Locate the cell with the specified text and output its [x, y] center coordinate. 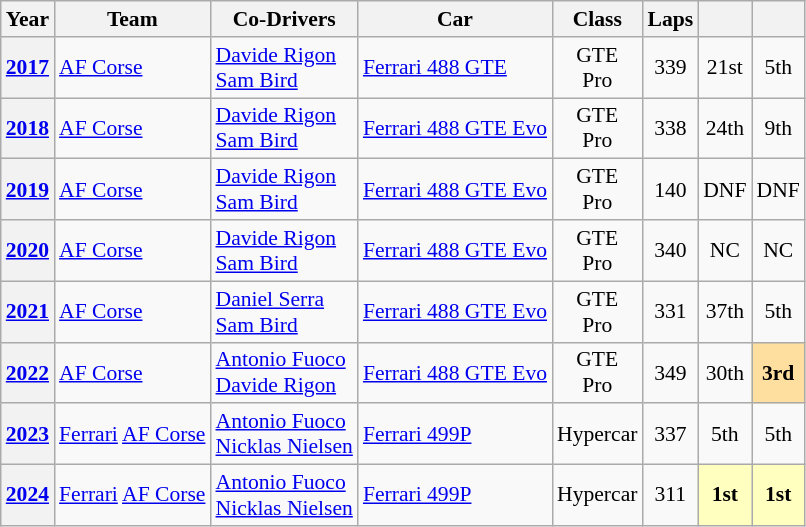
Car [455, 19]
Co-Drivers [284, 19]
2024 [28, 496]
Year [28, 19]
Class [597, 19]
9th [778, 128]
37th [724, 312]
2017 [28, 68]
339 [670, 68]
349 [670, 372]
Ferrari 488 GTE [455, 68]
338 [670, 128]
340 [670, 250]
Laps [670, 19]
311 [670, 496]
2018 [28, 128]
24th [724, 128]
Daniel Serra Sam Bird [284, 312]
Team [132, 19]
3rd [778, 372]
2022 [28, 372]
331 [670, 312]
30th [724, 372]
337 [670, 434]
21st [724, 68]
2020 [28, 250]
140 [670, 190]
2019 [28, 190]
2021 [28, 312]
2023 [28, 434]
Antonio Fuoco Davide Rigon [284, 372]
